Return the [X, Y] coordinate for the center point of the cell that contains the specified text.  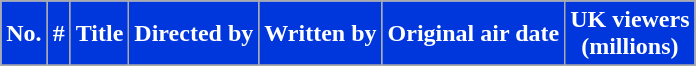
Directed by [194, 34]
No. [24, 34]
Written by [320, 34]
Original air date [474, 34]
Title [100, 34]
UK viewers(millions) [630, 34]
# [58, 34]
